Provide the [X, Y] coordinate of the cell's center where the given text is located.  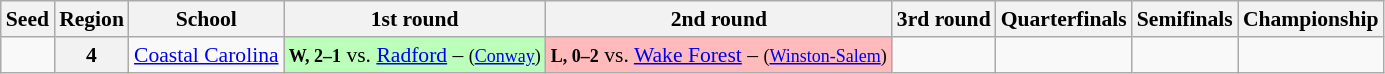
3rd round [944, 19]
Championship [1311, 19]
Quarterfinals [1064, 19]
School [206, 19]
Semifinals [1185, 19]
4 [92, 55]
Seed [28, 19]
L, 0–2 vs. Wake Forest – (Winston-Salem) [719, 55]
Coastal Carolina [206, 55]
2nd round [719, 19]
W, 2–1 vs. Radford – (Conway) [415, 55]
Region [92, 19]
1st round [415, 19]
